Detect which cell encompasses the target text, then output its [X, Y] center coordinate. 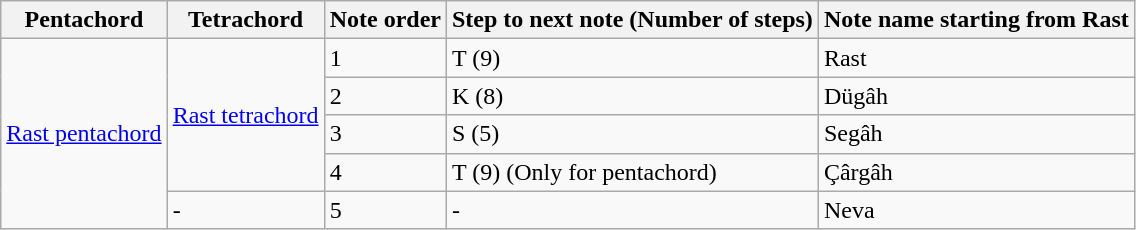
Note order [385, 20]
Rast tetrachord [246, 115]
4 [385, 172]
T (9) (Only for pentachord) [632, 172]
Step to next note (Number of steps) [632, 20]
T (9) [632, 58]
5 [385, 210]
Pentachord [84, 20]
2 [385, 96]
Rast pentachord [84, 134]
Dügâh [976, 96]
Neva [976, 210]
S (5) [632, 134]
K (8) [632, 96]
Segâh [976, 134]
Çârgâh [976, 172]
Tetrachord [246, 20]
Note name starting from Rast [976, 20]
Rast [976, 58]
1 [385, 58]
3 [385, 134]
